Detect which cell encompasses the target text, then output its [x, y] center coordinate. 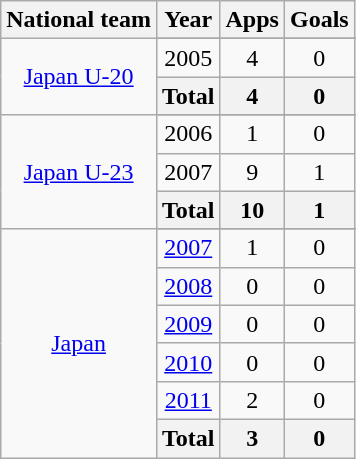
3 [252, 438]
10 [252, 210]
2011 [188, 400]
Goals [319, 20]
Year [188, 20]
2009 [188, 324]
Japan [79, 343]
2005 [188, 58]
2 [252, 400]
Japan U-20 [79, 77]
Apps [252, 20]
Japan U-23 [79, 172]
2008 [188, 286]
9 [252, 172]
2006 [188, 134]
2010 [188, 362]
National team [79, 20]
